Pinpoint the cell where the given text exists, returning its (X, Y) midpoint coordinate. 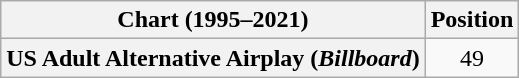
49 (472, 58)
US Adult Alternative Airplay (Billboard) (213, 58)
Position (472, 20)
Chart (1995–2021) (213, 20)
